Find where the given text appears and provide that cell's center as (X, Y) coordinate. 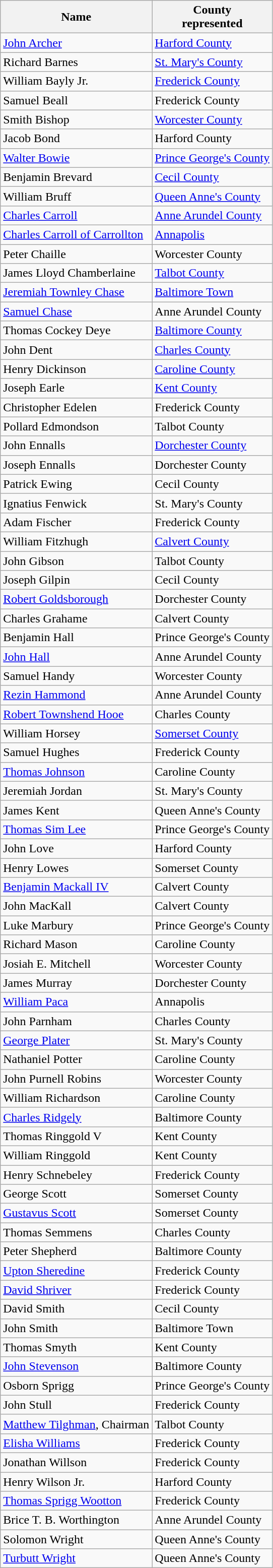
Upton Sheredine (77, 1271)
John Smith (77, 1328)
David Smith (77, 1309)
Luke Marbury (77, 925)
John Stull (77, 1405)
Josiah E. Mitchell (77, 964)
John Gibson (77, 561)
Richard Barnes (77, 62)
Richard Mason (77, 945)
Henry Schnebeley (77, 1175)
Jeremiah Jordan (77, 791)
John MacKall (77, 906)
Jonathan Willson (77, 1462)
George Scott (77, 1194)
Thomas Ringgold V (77, 1136)
William Bayly Jr. (77, 81)
Pollard Edmondson (77, 426)
Jeremiah Townley Chase (77, 292)
Gustavus Scott (77, 1213)
Henry Lowes (77, 867)
Rezin Hammond (77, 695)
Thomas Cockey Deye (77, 331)
Charles Grahame (77, 618)
James Kent (77, 810)
Peter Shepherd (77, 1251)
Name (77, 17)
William Horsey (77, 733)
William Bruff (77, 196)
Peter Chaille (77, 254)
Thomas Smyth (77, 1347)
Osborn Sprigg (77, 1386)
Matthew Tilghman, Chairman (77, 1424)
Benjamin Mackall IV (77, 887)
John Ennalls (77, 446)
Samuel Hughes (77, 752)
Nathaniel Potter (77, 1059)
George Plater (77, 1040)
Solomon Wright (77, 1539)
Adam Fischer (77, 522)
Ignatius Fenwick (77, 503)
Robert Townshend Hooe (77, 714)
Samuel Beall (77, 100)
John Dent (77, 350)
Jacob Bond (77, 139)
Brice T. B. Worthington (77, 1520)
John Stevenson (77, 1366)
William Ringgold (77, 1155)
William Fitzhugh (77, 541)
Robert Goldsborough (77, 599)
David Shriver (77, 1290)
Turbutt Wright (77, 1558)
Elisha Williams (77, 1443)
Joseph Ennalls (77, 465)
Patrick Ewing (77, 484)
John Hall (77, 657)
Charles Carroll (77, 215)
Samuel Chase (77, 311)
John Archer (77, 43)
Thomas Semmens (77, 1232)
Samuel Handy (77, 676)
Charles Ridgely (77, 1117)
Joseph Gilpin (77, 580)
John Parnham (77, 1021)
Henry Wilson Jr. (77, 1481)
Benjamin Brevard (77, 177)
Countyrepresented (213, 17)
Thomas Sprigg Wootton (77, 1501)
Henry Dickinson (77, 369)
Smith Bishop (77, 119)
John Love (77, 848)
Charles Carroll of Carrollton (77, 234)
James Murray (77, 983)
Thomas Sim Lee (77, 829)
Joseph Earle (77, 388)
Thomas Johnson (77, 772)
William Paca (77, 1002)
Christopher Edelen (77, 407)
William Richardson (77, 1098)
Benjamin Hall (77, 638)
James Lloyd Chamberlaine (77, 273)
John Purnell Robins (77, 1079)
Walter Bowie (77, 158)
